Capture the cell that displays the provided text and extract its [X, Y] central coordinate. 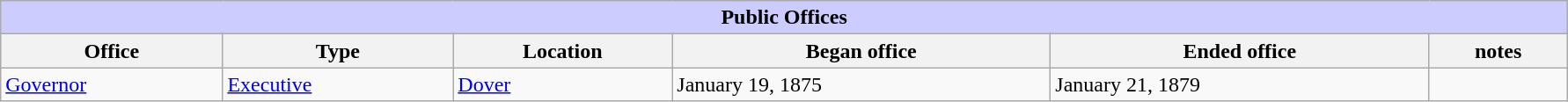
Dover [563, 84]
Public Offices [785, 18]
Ended office [1240, 51]
January 21, 1879 [1240, 84]
Office [112, 51]
notes [1498, 51]
Executive [338, 84]
Type [338, 51]
January 19, 1875 [861, 84]
Location [563, 51]
Governor [112, 84]
Began office [861, 51]
